Provide the (X, Y) coordinate of the cell's center where the given text is located.  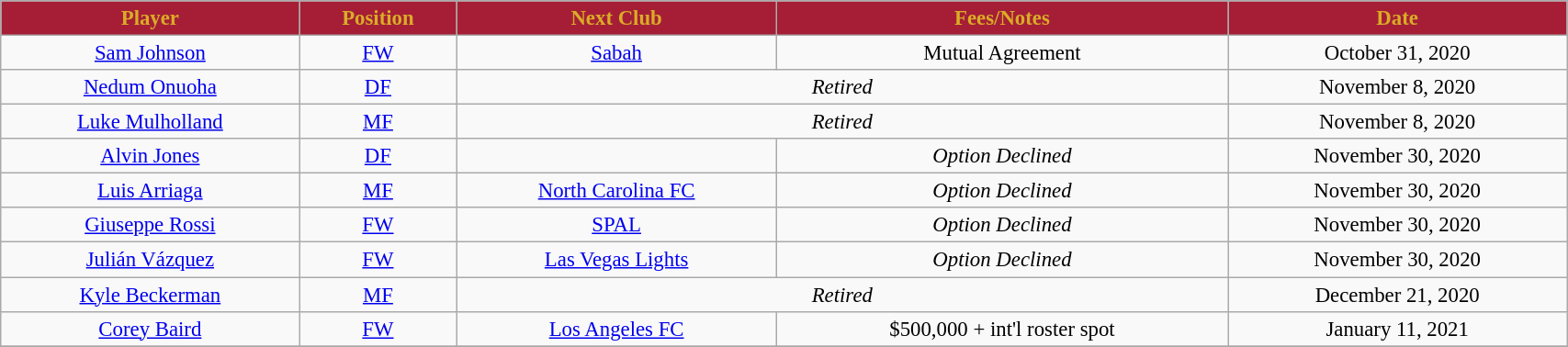
Kyle Beckerman (151, 295)
January 11, 2021 (1398, 329)
Date (1398, 18)
Las Vegas Lights (616, 260)
Next Club (616, 18)
North Carolina FC (616, 191)
October 31, 2020 (1398, 53)
Sabah (616, 53)
Nedum Onuoha (151, 87)
Player (151, 18)
Sam Johnson (151, 53)
Corey Baird (151, 329)
Luke Mulholland (151, 122)
Giuseppe Rossi (151, 225)
$500,000 + int'l roster spot (1001, 329)
Julián Vázquez (151, 260)
Position (378, 18)
SPAL (616, 225)
Los Angeles FC (616, 329)
Fees/Notes (1001, 18)
Mutual Agreement (1001, 53)
December 21, 2020 (1398, 295)
Luis Arriaga (151, 191)
Alvin Jones (151, 156)
